Output the (X, Y) coordinate of the center of the cell containing the given text.  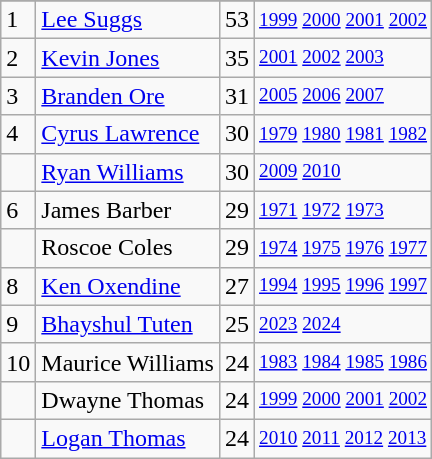
2005 2006 2007 (342, 96)
Dwayne Thomas (128, 400)
Bhayshul Tuten (128, 324)
James Barber (128, 210)
9 (18, 324)
27 (236, 286)
53 (236, 20)
Roscoe Coles (128, 248)
1 (18, 20)
Cyrus Lawrence (128, 134)
Ken Oxendine (128, 286)
Logan Thomas (128, 438)
Lee Suggs (128, 20)
2 (18, 58)
8 (18, 286)
10 (18, 362)
4 (18, 134)
1979 1980 1981 1982 (342, 134)
Branden Ore (128, 96)
2009 2010 (342, 172)
2010 2011 2012 2013 (342, 438)
2023 2024 (342, 324)
35 (236, 58)
Ryan Williams (128, 172)
Kevin Jones (128, 58)
1983 1984 1985 1986 (342, 362)
25 (236, 324)
6 (18, 210)
2001 2002 2003 (342, 58)
1994 1995 1996 1997 (342, 286)
1974 1975 1976 1977 (342, 248)
1971 1972 1973 (342, 210)
3 (18, 96)
31 (236, 96)
Maurice Williams (128, 362)
